Output the [x, y] coordinate of the center of the cell containing the given text.  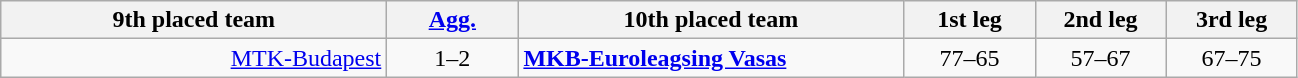
77–65 [970, 58]
MTK-Budapest [194, 58]
1st leg [970, 20]
67–75 [1232, 58]
Agg. [452, 20]
2nd leg [1100, 20]
1–2 [452, 58]
57–67 [1100, 58]
10th placed team [711, 20]
9th placed team [194, 20]
MKB-Euroleagsing Vasas [711, 58]
3rd leg [1232, 20]
